Pinpoint the cell where the given text exists, returning its [x, y] midpoint coordinate. 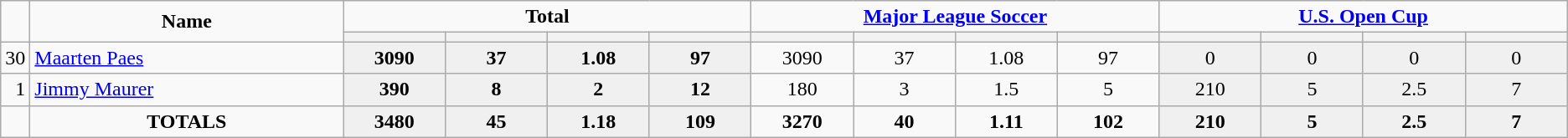
Name [187, 22]
U.S. Open Cup [1364, 17]
Maarten Paes [187, 58]
Major League Soccer [955, 17]
109 [700, 121]
102 [1108, 121]
1.5 [1006, 89]
1.11 [1006, 121]
Jimmy Maurer [187, 89]
8 [497, 89]
1 [15, 89]
3 [905, 89]
40 [905, 121]
TOTALS [187, 121]
3270 [802, 121]
390 [395, 89]
2 [598, 89]
30 [15, 58]
1.18 [598, 121]
180 [802, 89]
Total [548, 17]
3480 [395, 121]
12 [700, 89]
45 [497, 121]
